Return the (x, y) coordinate for the center point of the cell that contains the specified text.  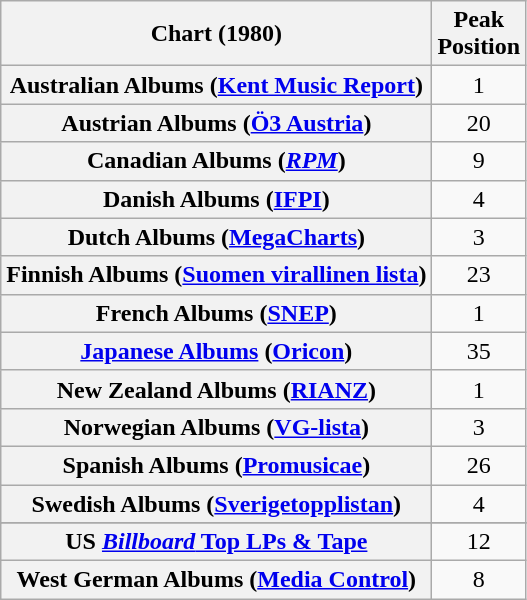
8 (479, 580)
Canadian Albums (RPM) (216, 161)
West German Albums (Media Control) (216, 580)
9 (479, 161)
PeakPosition (479, 34)
23 (479, 275)
Spanish Albums (Promusicae) (216, 465)
Australian Albums (Kent Music Report) (216, 85)
Finnish Albums (Suomen virallinen lista) (216, 275)
New Zealand Albums (RIANZ) (216, 389)
Chart (1980) (216, 34)
Danish Albums (IFPI) (216, 199)
Swedish Albums (Sverigetopplistan) (216, 503)
Austrian Albums (Ö3 Austria) (216, 123)
US Billboard Top LPs & Tape (216, 542)
20 (479, 123)
Norwegian Albums (VG-lista) (216, 427)
French Albums (SNEP) (216, 313)
35 (479, 351)
12 (479, 542)
26 (479, 465)
Dutch Albums (MegaCharts) (216, 237)
Japanese Albums (Oricon) (216, 351)
